Scan for the cell matching the given text and deliver its (X, Y) coordinate at center. 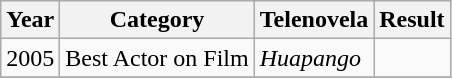
Huapango (314, 58)
Year (30, 20)
Telenovela (314, 20)
Best Actor on Film (157, 58)
2005 (30, 58)
Category (157, 20)
Result (412, 20)
